Return (x, y) of the center of cell containing provided text 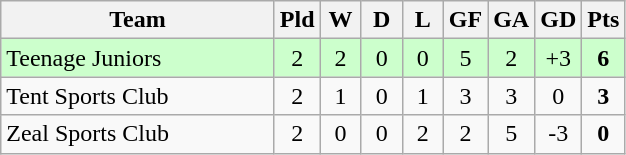
GA (512, 20)
+3 (558, 58)
Zeal Sports Club (138, 134)
GD (558, 20)
W (340, 20)
GF (465, 20)
Teenage Juniors (138, 58)
D (382, 20)
Pts (604, 20)
Pld (297, 20)
Tent Sports Club (138, 96)
Team (138, 20)
6 (604, 58)
L (422, 20)
-3 (558, 134)
